Determine the [x, y] coordinate at the center of the cell enclosing the given text.  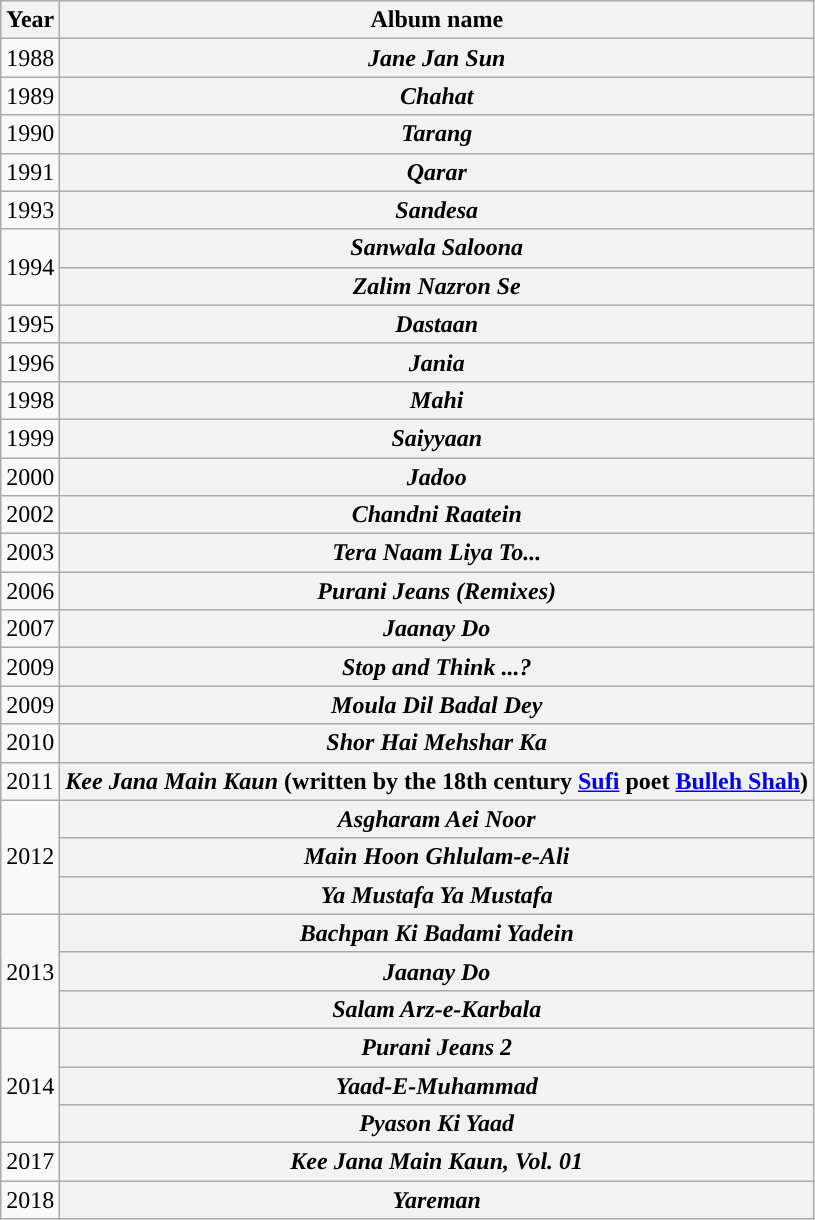
2002 [30, 515]
Tera Naam Liya To... [437, 553]
Ya Mustafa Ya Mustafa [437, 895]
1994 [30, 267]
1991 [30, 172]
2017 [30, 1162]
2003 [30, 553]
2006 [30, 591]
1999 [30, 438]
Chahat [437, 96]
1993 [30, 210]
Tarang [437, 134]
2000 [30, 477]
1995 [30, 324]
Asgharam Aei Noor [437, 819]
Stop and Think ...? [437, 667]
1988 [30, 58]
2014 [30, 1085]
Jania [437, 362]
Purani Jeans (Remixes) [437, 591]
Saiyyaan [437, 438]
Shor Hai Mehshar Ka [437, 743]
Purani Jeans 2 [437, 1047]
1990 [30, 134]
Album name [437, 20]
Chandni Raatein [437, 515]
Bachpan Ki Badami Yadein [437, 933]
Pyason Ki Yaad [437, 1124]
Zalim Nazron Se [437, 286]
2007 [30, 629]
1996 [30, 362]
2011 [30, 781]
Yaad-E-Muhammad [437, 1085]
Jadoo [437, 477]
1989 [30, 96]
Kee Jana Main Kaun, Vol. 01 [437, 1162]
Kee Jana Main Kaun (written by the 18th century Sufi poet Bulleh Shah) [437, 781]
Mahi [437, 400]
Sanwala Saloona [437, 248]
Sandesa [437, 210]
2013 [30, 971]
2012 [30, 857]
2018 [30, 1200]
Main Hoon Ghlulam-e-Ali [437, 857]
Dastaan [437, 324]
Moula Dil Badal Dey [437, 705]
Qarar [437, 172]
1998 [30, 400]
2010 [30, 743]
Jane Jan Sun [437, 58]
Year [30, 20]
Yareman [437, 1200]
Salam Arz-e-Karbala [437, 1009]
